For the text-containing cell, return its midpoint in (X, Y) coordinate format. 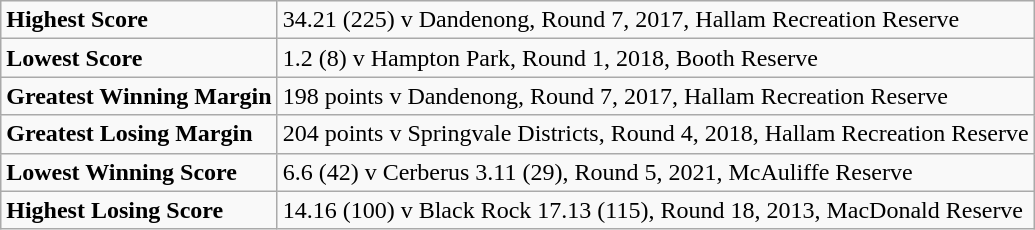
1.2 (8) v Hampton Park, Round 1, 2018, Booth Reserve (656, 58)
Highest Score (139, 20)
204 points v Springvale Districts, Round 4, 2018, Hallam Recreation Reserve (656, 134)
Highest Losing Score (139, 210)
14.16 (100) v Black Rock 17.13 (115), Round 18, 2013, MacDonald Reserve (656, 210)
198 points v Dandenong, Round 7, 2017, Hallam Recreation Reserve (656, 96)
Greatest Losing Margin (139, 134)
6.6 (42) v Cerberus 3.11 (29), Round 5, 2021, McAuliffe Reserve (656, 172)
Lowest Score (139, 58)
Lowest Winning Score (139, 172)
34.21 (225) v Dandenong, Round 7, 2017, Hallam Recreation Reserve (656, 20)
Greatest Winning Margin (139, 96)
